Pinpoint the cell where the given text exists, returning its (x, y) midpoint coordinate. 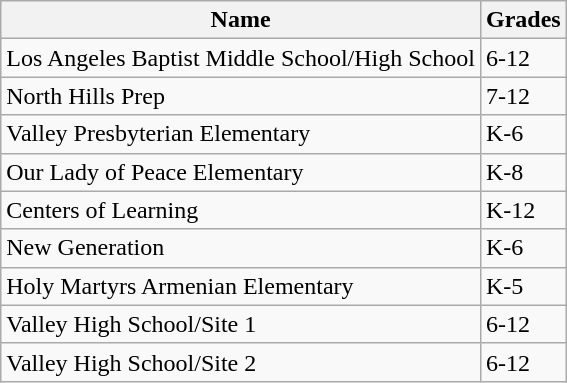
Valley High School/Site 2 (241, 362)
Holy Martyrs Armenian Elementary (241, 286)
Valley Presbyterian Elementary (241, 134)
Our Lady of Peace Elementary (241, 172)
Grades (523, 20)
K-5 (523, 286)
North Hills Prep (241, 96)
K-8 (523, 172)
Centers of Learning (241, 210)
Los Angeles Baptist Middle School/High School (241, 58)
7-12 (523, 96)
Name (241, 20)
K-12 (523, 210)
New Generation (241, 248)
Valley High School/Site 1 (241, 324)
